Detect which cell encompasses the target text, then output its [x, y] center coordinate. 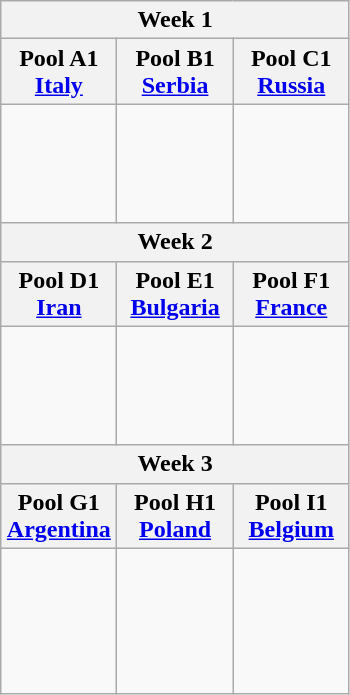
Pool I1 Belgium [291, 516]
Pool G1 Argentina [59, 516]
Pool H1 Poland [175, 516]
Pool C1 Russia [291, 72]
Pool E1 Bulgaria [175, 294]
Week 3 [176, 464]
Pool F1 France [291, 294]
Week 1 [176, 20]
Week 2 [176, 242]
Pool A1 Italy [59, 72]
Pool B1 Serbia [175, 72]
Pool D1 Iran [59, 294]
